Locate the cell with the specified text and output its (x, y) center coordinate. 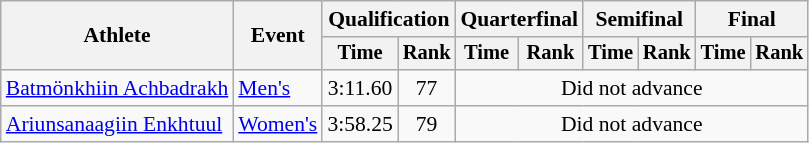
Batmönkhiin Achbadrakh (118, 88)
79 (427, 124)
3:58.25 (360, 124)
3:11.60 (360, 88)
Athlete (118, 36)
Semifinal (639, 19)
Ariunsanaagiin Enkhtuul (118, 124)
77 (427, 88)
Event (278, 36)
Quarterfinal (519, 19)
Final (752, 19)
Women's (278, 124)
Qualification (388, 19)
Men's (278, 88)
